Return the [X, Y] coordinate for the center point of the cell that contains the specified text.  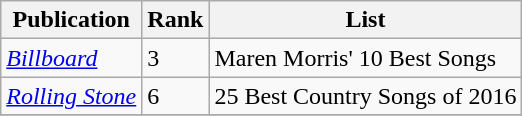
3 [176, 58]
List [366, 20]
Billboard [72, 58]
Rolling Stone [72, 96]
Publication [72, 20]
Rank [176, 20]
25 Best Country Songs of 2016 [366, 96]
Maren Morris' 10 Best Songs [366, 58]
6 [176, 96]
